Return the [x, y] coordinate for the center point of the cell that contains the specified text.  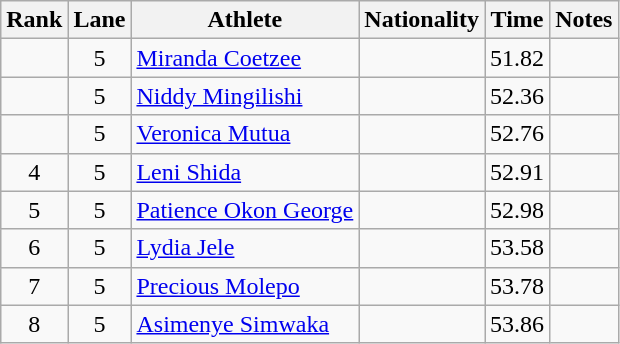
Notes [584, 20]
Miranda Coetzee [245, 58]
51.82 [518, 58]
52.36 [518, 96]
6 [34, 248]
Time [518, 20]
53.78 [518, 286]
8 [34, 324]
Rank [34, 20]
53.86 [518, 324]
52.98 [518, 210]
4 [34, 172]
Asimenye Simwaka [245, 324]
Niddy Mingilishi [245, 96]
Lane [100, 20]
Nationality [422, 20]
7 [34, 286]
Veronica Mutua [245, 134]
Precious Molepo [245, 286]
52.76 [518, 134]
Leni Shida [245, 172]
Patience Okon George [245, 210]
53.58 [518, 248]
Athlete [245, 20]
Lydia Jele [245, 248]
52.91 [518, 172]
